Scan for the cell matching the given text and deliver its (x, y) coordinate at center. 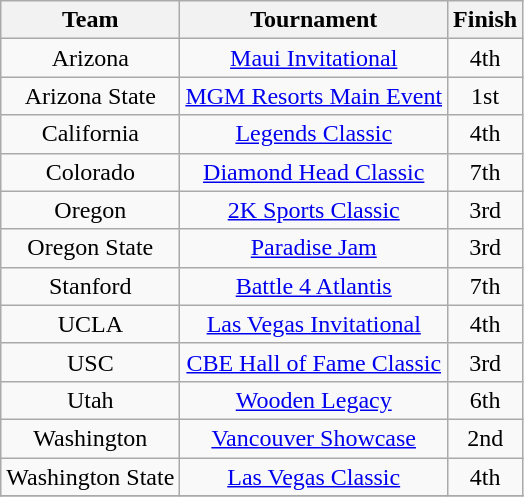
Maui Invitational (314, 58)
CBE Hall of Fame Classic (314, 362)
Arizona State (90, 96)
Tournament (314, 20)
Las Vegas Classic (314, 477)
6th (486, 400)
Arizona (90, 58)
1st (486, 96)
Diamond Head Classic (314, 172)
2K Sports Classic (314, 210)
Colorado (90, 172)
Utah (90, 400)
Legends Classic (314, 134)
Finish (486, 20)
Team (90, 20)
2nd (486, 438)
California (90, 134)
USC (90, 362)
Stanford (90, 286)
Oregon (90, 210)
Las Vegas Invitational (314, 324)
Battle 4 Atlantis (314, 286)
UCLA (90, 324)
Paradise Jam (314, 248)
Oregon State (90, 248)
MGM Resorts Main Event (314, 96)
Washington State (90, 477)
Vancouver Showcase (314, 438)
Washington (90, 438)
Wooden Legacy (314, 400)
